Return the [X, Y] coordinate for the center point of the cell that contains the specified text.  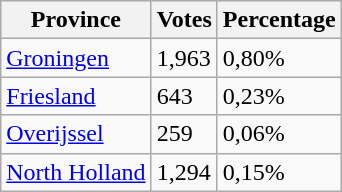
Overijssel [76, 134]
1,294 [184, 172]
Percentage [279, 20]
1,963 [184, 58]
259 [184, 134]
0,06% [279, 134]
Friesland [76, 96]
North Holland [76, 172]
Province [76, 20]
0,23% [279, 96]
0,80% [279, 58]
0,15% [279, 172]
Votes [184, 20]
Groningen [76, 58]
643 [184, 96]
